Determine the (x, y) coordinate at the center of the cell enclosing the given text.  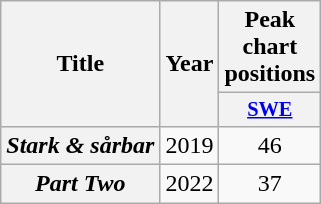
Part Two (80, 184)
Year (190, 64)
46 (270, 145)
Peak chart positions (270, 47)
Stark & sårbar (80, 145)
2019 (190, 145)
Title (80, 64)
2022 (190, 184)
SWE (270, 110)
37 (270, 184)
